Identify which cell holds the provided text, then report its [x, y] central coordinate. 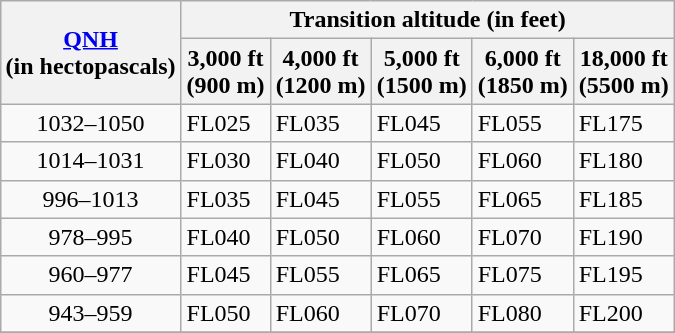
FL180 [624, 161]
1014–1031 [90, 161]
FL175 [624, 123]
FL025 [226, 123]
943–959 [90, 313]
5,000 ft(1500 m) [422, 72]
3,000 ft(900 m) [226, 72]
QNH(in hectopascals) [90, 52]
FL075 [522, 275]
FL190 [624, 237]
FL030 [226, 161]
FL200 [624, 313]
978–995 [90, 237]
FL080 [522, 313]
FL195 [624, 275]
FL185 [624, 199]
960–977 [90, 275]
1032–1050 [90, 123]
4,000 ft(1200 m) [320, 72]
996–1013 [90, 199]
18,000 ft(5500 m) [624, 72]
6,000 ft(1850 m) [522, 72]
Transition altitude (in feet) [428, 20]
